From the cell containing the given text, extract its center point as [x, y] coordinate. 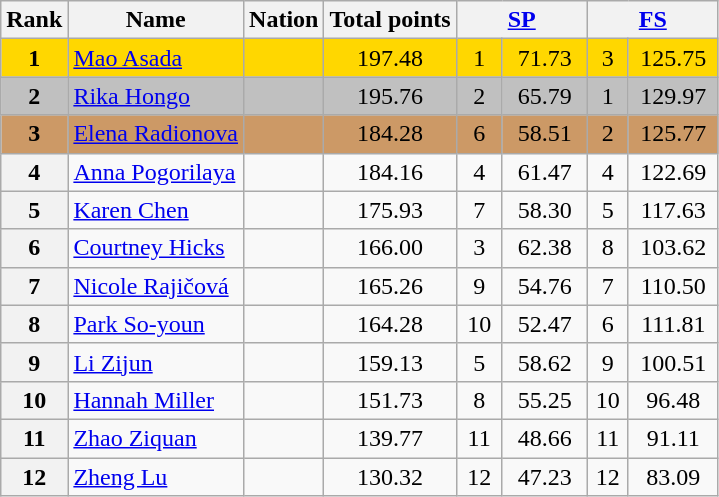
Zheng Lu [156, 477]
166.00 [390, 248]
100.51 [673, 362]
71.73 [544, 58]
110.50 [673, 286]
117.63 [673, 210]
165.26 [390, 286]
130.32 [390, 477]
58.51 [544, 134]
129.97 [673, 96]
47.23 [544, 477]
139.77 [390, 438]
164.28 [390, 324]
55.25 [544, 400]
Rika Hongo [156, 96]
159.13 [390, 362]
91.11 [673, 438]
58.30 [544, 210]
184.28 [390, 134]
Courtney Hicks [156, 248]
48.66 [544, 438]
Hannah Miller [156, 400]
184.16 [390, 172]
Karen Chen [156, 210]
125.75 [673, 58]
195.76 [390, 96]
Nation [284, 20]
FS [652, 20]
175.93 [390, 210]
151.73 [390, 400]
Nicole Rajičová [156, 286]
52.47 [544, 324]
96.48 [673, 400]
Park So-youn [156, 324]
Anna Pogorilaya [156, 172]
65.79 [544, 96]
58.62 [544, 362]
125.77 [673, 134]
111.81 [673, 324]
103.62 [673, 248]
54.76 [544, 286]
83.09 [673, 477]
197.48 [390, 58]
Rank [34, 20]
Elena Radionova [156, 134]
Name [156, 20]
Li Zijun [156, 362]
62.38 [544, 248]
Total points [390, 20]
122.69 [673, 172]
Mao Asada [156, 58]
SP [522, 20]
Zhao Ziquan [156, 438]
61.47 [544, 172]
